Output the (X, Y) coordinate of the center of the cell containing the given text.  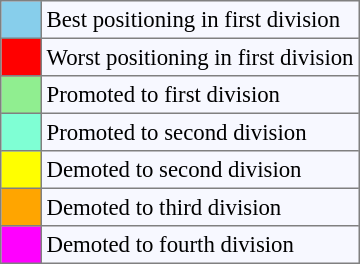
Demoted to third division (200, 207)
Demoted to second division (200, 170)
Worst positioning in first division (200, 57)
Promoted to second division (200, 132)
Promoted to first division (200, 95)
Best positioning in first division (200, 20)
Demoted to fourth division (200, 245)
